Capture the cell that displays the provided text and extract its [X, Y] central coordinate. 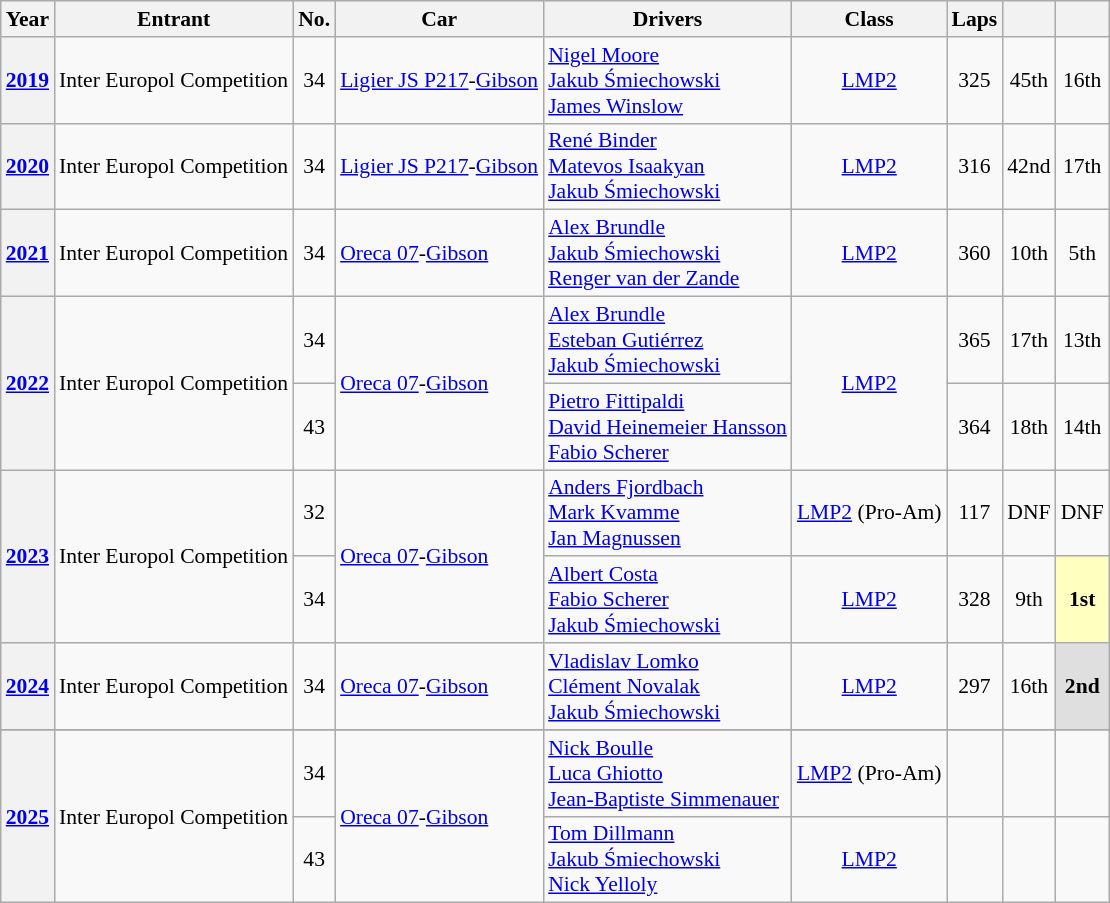
117 [975, 514]
360 [975, 254]
10th [1028, 254]
Albert Costa Fabio Scherer Jakub Śmiechowski [668, 600]
Drivers [668, 19]
5th [1082, 254]
Car [439, 19]
No. [314, 19]
Entrant [174, 19]
1st [1082, 600]
Laps [975, 19]
13th [1082, 340]
364 [975, 426]
René Binder Matevos Isaakyan Jakub Śmiechowski [668, 166]
Year [28, 19]
9th [1028, 600]
316 [975, 166]
2025 [28, 816]
297 [975, 686]
14th [1082, 426]
328 [975, 600]
2023 [28, 556]
Alex Brundle Jakub Śmiechowski Renger van der Zande [668, 254]
325 [975, 80]
45th [1028, 80]
2024 [28, 686]
Vladislav Lomko Clément Novalak Jakub Śmiechowski [668, 686]
2022 [28, 384]
42nd [1028, 166]
Nigel Moore Jakub Śmiechowski James Winslow [668, 80]
Anders Fjordbach Mark Kvamme Jan Magnussen [668, 514]
2019 [28, 80]
Tom Dillmann Jakub Śmiechowski Nick Yelloly [668, 860]
Alex Brundle Esteban Gutiérrez Jakub Śmiechowski [668, 340]
18th [1028, 426]
365 [975, 340]
2nd [1082, 686]
Class [870, 19]
2020 [28, 166]
32 [314, 514]
Pietro Fittipaldi David Heinemeier Hansson Fabio Scherer [668, 426]
Nick Boulle Luca Ghiotto Jean-Baptiste Simmenauer [668, 774]
2021 [28, 254]
